Pinpoint the cell where the given text exists, returning its (X, Y) midpoint coordinate. 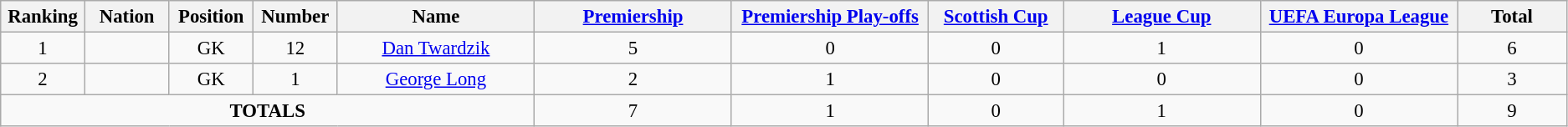
Total (1513, 17)
Position (211, 17)
Ranking (44, 17)
Scottish Cup (996, 17)
TOTALS (268, 111)
Premiership (633, 17)
9 (1513, 111)
UEFA Europa League (1359, 17)
Name (436, 17)
George Long (436, 79)
Premiership Play-offs (830, 17)
Number (296, 17)
Dan Twardzik (436, 48)
Nation (127, 17)
League Cup (1161, 17)
7 (633, 111)
5 (633, 48)
6 (1513, 48)
3 (1513, 79)
12 (296, 48)
